Return the [x, y] coordinate for the center point of the cell that contains the specified text.  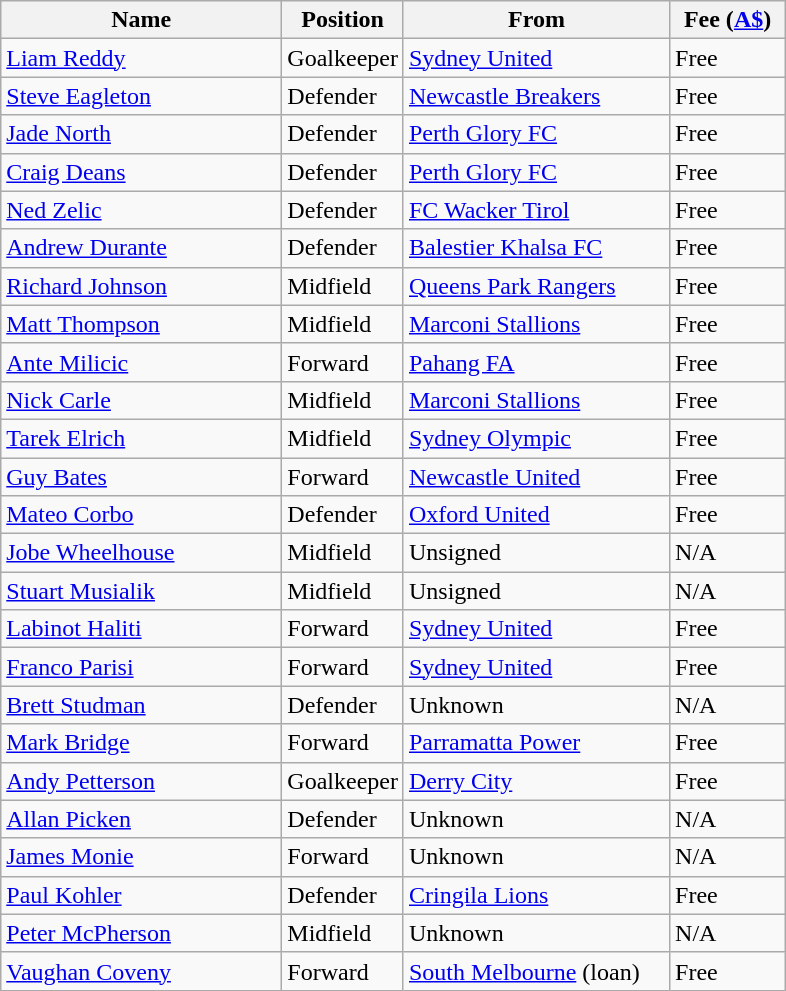
Pahang FA [536, 362]
Brett Studman [142, 705]
Guy Bates [142, 477]
Balestier Khalsa FC [536, 248]
Mark Bridge [142, 743]
Position [343, 20]
Nick Carle [142, 400]
Oxford United [536, 515]
Stuart Musialik [142, 591]
Jade North [142, 134]
Newcastle United [536, 477]
Ned Zelic [142, 210]
FC Wacker Tirol [536, 210]
Parramatta Power [536, 743]
Liam Reddy [142, 58]
Peter McPherson [142, 933]
Queens Park Rangers [536, 286]
Craig Deans [142, 172]
Sydney Olympic [536, 438]
Franco Parisi [142, 667]
Newcastle Breakers [536, 96]
Allan Picken [142, 819]
Paul Kohler [142, 895]
Jobe Wheelhouse [142, 553]
Labinot Haliti [142, 629]
Tarek Elrich [142, 438]
Mateo Corbo [142, 515]
Derry City [536, 781]
Name [142, 20]
Steve Eagleton [142, 96]
From [536, 20]
Ante Milicic [142, 362]
Richard Johnson [142, 286]
Andy Petterson [142, 781]
South Melbourne (loan) [536, 971]
Fee (A$) [728, 20]
Cringila Lions [536, 895]
Andrew Durante [142, 248]
James Monie [142, 857]
Matt Thompson [142, 324]
Vaughan Coveny [142, 971]
